Find where the given text appears and provide that cell's center as (x, y) coordinate. 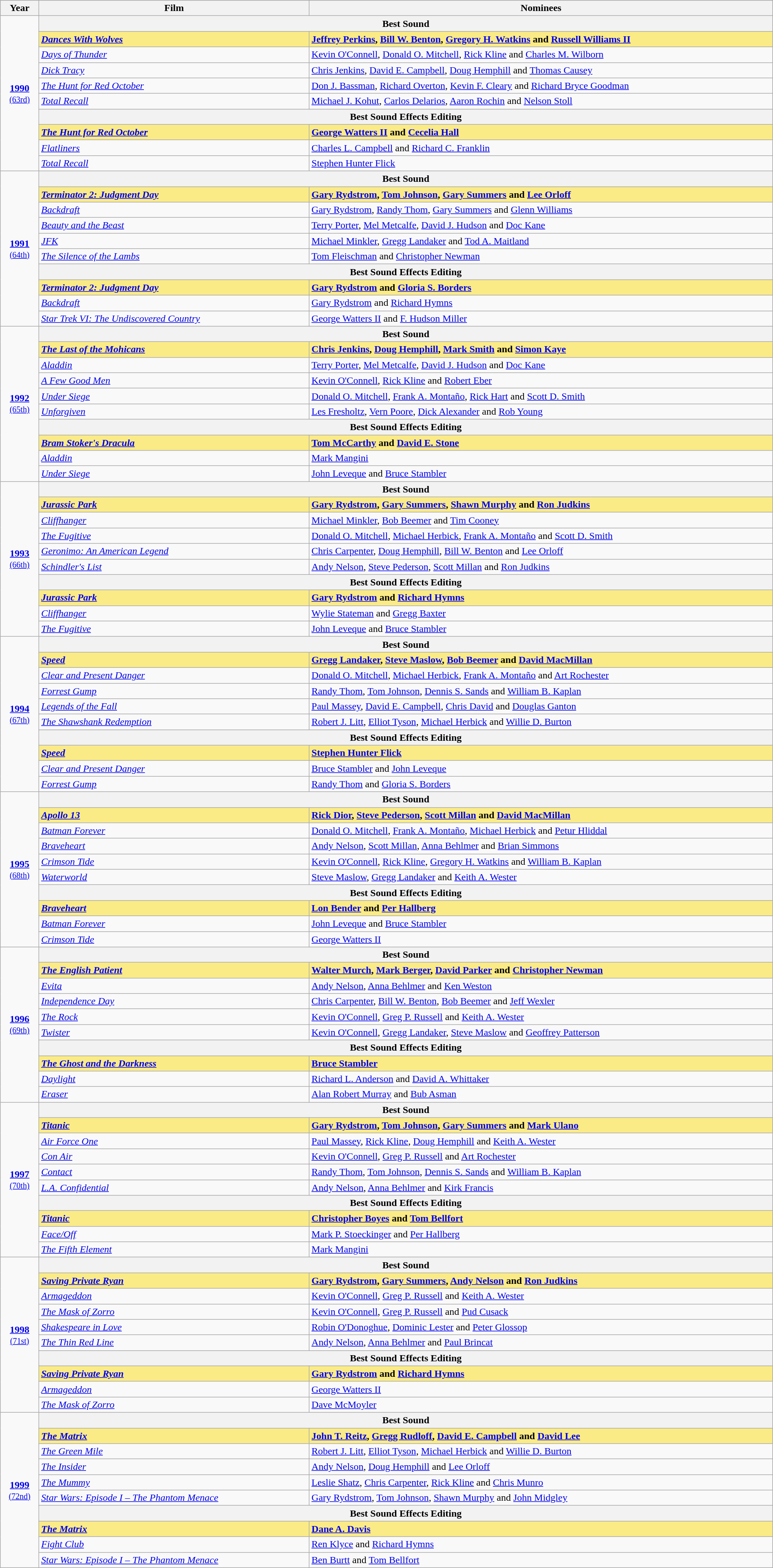
Lon Bender and Per Hallberg (541, 908)
Gary Rydstrom, Randy Thom, Gary Summers and Glenn Williams (541, 210)
Les Fresholtz, Vern Poore, Dick Alexander and Rob Young (541, 411)
Michael Minkler, Bob Beemer and Tim Cooney (541, 520)
1993(66th) (20, 559)
Con Air (174, 1156)
Donald O. Mitchell, Michael Herbick, Frank A. Montaño and Scott D. Smith (541, 536)
Andy Nelson, Scott Millan, Anna Behlmer and Brian Simmons (541, 846)
The Green Mile (174, 1451)
Ben Burtt and Tom Bellfort (541, 1560)
Donald O. Mitchell, Michael Herbick, Frank A. Montaño and Art Rochester (541, 675)
Don J. Bassman, Richard Overton, Kevin F. Cleary and Richard Bryce Goodman (541, 86)
Nominees (541, 8)
Chris Jenkins, David E. Campbell, Doug Hemphill and Thomas Causey (541, 70)
Christopher Boyes and Tom Bellfort (541, 1219)
1999(72nd) (20, 1490)
Richard L. Anderson and David A. Whittaker (541, 1079)
Alan Robert Murray and Bub Asman (541, 1094)
Shakespeare in Love (174, 1327)
The Mummy (174, 1482)
1997(70th) (20, 1180)
The Silence of the Lambs (174, 256)
George Watters II and F. Hudson Miller (541, 318)
Chris Jenkins, Doug Hemphill, Mark Smith and Simon Kaye (541, 349)
Bram Stoker's Dracula (174, 442)
A Few Good Men (174, 380)
1991(64th) (20, 249)
Geronimo: An American Legend (174, 551)
JFK (174, 241)
Fight Club (174, 1544)
Gary Rydstrom, Gary Summers, Shawn Murphy and Ron Judkins (541, 505)
Kevin O'Connell, Rick Kline and Robert Eber (541, 380)
The Ghost and the Darkness (174, 1063)
Andy Nelson, Steve Pederson, Scott Millan and Ron Judkins (541, 567)
Dances With Wolves (174, 39)
Waterworld (174, 877)
Steve Maslow, Gregg Landaker and Keith A. Wester (541, 877)
1990(63rd) (20, 94)
The Thin Red Line (174, 1343)
The Shawshank Redemption (174, 722)
Flatliners (174, 148)
Eraser (174, 1094)
L.A. Confidential (174, 1188)
Unforgiven (174, 411)
Gregg Landaker, Steve Maslow, Bob Beemer and David MacMillan (541, 660)
Film (174, 8)
Paul Massey, Rick Kline, Doug Hemphill and Keith A. Wester (541, 1141)
Andy Nelson, Anna Behlmer and Paul Brincat (541, 1343)
1995(68th) (20, 869)
Gary Rydstrom, Tom Johnson, Gary Summers and Lee Orloff (541, 194)
George Watters II and Cecelia Hall (541, 132)
The English Patient (174, 970)
Jeffrey Perkins, Bill W. Benton, Gregory H. Watkins and Russell Williams II (541, 39)
Apollo 13 (174, 815)
The Insider (174, 1467)
Twister (174, 1032)
1998(71st) (20, 1335)
Mark P. Stoeckinger and Per Hallberg (541, 1234)
Donald O. Mitchell, Frank A. Montaño, Michael Herbick and Petur Hliddal (541, 830)
Michael J. Kohut, Carlos Delarios, Aaron Rochin and Nelson Stoll (541, 101)
Contact (174, 1172)
Paul Massey, David E. Campbell, Chris David and Douglas Ganton (541, 707)
Wylie Stateman and Gregg Baxter (541, 613)
Gary Rydstrom, Gary Summers, Andy Nelson and Ron Judkins (541, 1281)
The Last of the Mohicans (174, 349)
Schindler's List (174, 567)
The Rock (174, 1017)
Andy Nelson, Doug Hemphill and Lee Orloff (541, 1467)
Dane A. Davis (541, 1529)
Kevin O'Connell, Gregg Landaker, Steve Maslow and Geoffrey Patterson (541, 1032)
Independence Day (174, 1001)
1994(67th) (20, 714)
Gary Rydstrom, Tom Johnson, Gary Summers and Mark Ulano (541, 1125)
Evita (174, 986)
Air Force One (174, 1141)
1992(65th) (20, 404)
Bruce Stambler and John Leveque (541, 769)
Kevin O'Connell, Rick Kline, Gregory H. Watkins and William B. Kaplan (541, 861)
Gary Rydstrom and Gloria S. Borders (541, 287)
Tom McCarthy and David E. Stone (541, 442)
John T. Reitz, Gregg Rudloff, David E. Campbell and David Lee (541, 1435)
Chris Carpenter, Bill W. Benton, Bob Beemer and Jeff Wexler (541, 1001)
Andy Nelson, Anna Behlmer and Kirk Francis (541, 1188)
Kevin O'Connell, Greg P. Russell and Art Rochester (541, 1156)
Gary Rydstrom, Tom Johnson, Shawn Murphy and John Midgley (541, 1498)
Year (20, 8)
Days of Thunder (174, 55)
Walter Murch, Mark Berger, David Parker and Christopher Newman (541, 970)
Tom Fleischman and Christopher Newman (541, 256)
Ren Klyce and Richard Hymns (541, 1544)
Bruce Stambler (541, 1063)
Chris Carpenter, Doug Hemphill, Bill W. Benton and Lee Orloff (541, 551)
Michael Minkler, Gregg Landaker and Tod A. Maitland (541, 241)
Kevin O'Connell, Greg P. Russell and Pud Cusack (541, 1312)
Leslie Shatz, Chris Carpenter, Rick Kline and Chris Munro (541, 1482)
The Fifth Element (174, 1250)
Face/Off (174, 1234)
Robin O'Donoghue, Dominic Lester and Peter Glossop (541, 1327)
Randy Thom and Gloria S. Borders (541, 784)
Beauty and the Beast (174, 225)
Charles L. Campbell and Richard C. Franklin (541, 148)
1996(69th) (20, 1025)
Dave McMoyler (541, 1405)
Andy Nelson, Anna Behlmer and Ken Weston (541, 986)
Star Trek VI: The Undiscovered Country (174, 318)
Donald O. Mitchell, Frank A. Montaño, Rick Hart and Scott D. Smith (541, 396)
Legends of the Fall (174, 707)
Daylight (174, 1079)
Kevin O'Connell, Donald O. Mitchell, Rick Kline and Charles M. Wilborn (541, 55)
Rick Dior, Steve Pederson, Scott Millan and David MacMillan (541, 815)
Dick Tracy (174, 70)
